Locate the cell with the specified text and output its (x, y) center coordinate. 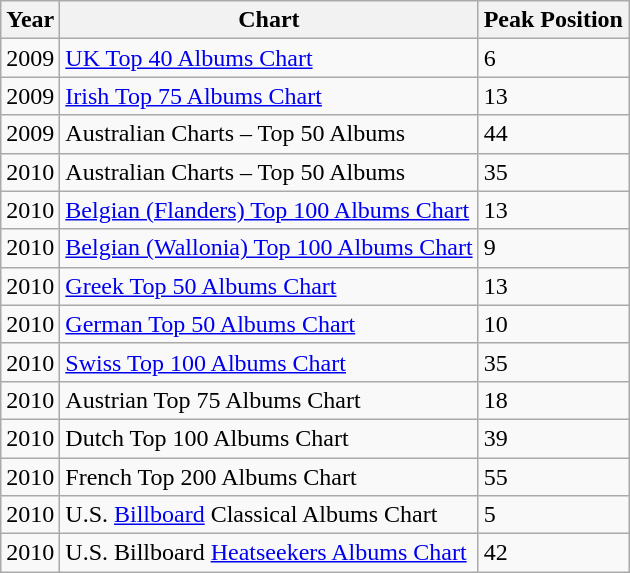
Greek Top 50 Albums Chart (269, 286)
Belgian (Flanders) Top 100 Albums Chart (269, 210)
Austrian Top 75 Albums Chart (269, 400)
42 (553, 553)
6 (553, 58)
44 (553, 134)
U.S. Billboard Classical Albums Chart (269, 515)
German Top 50 Albums Chart (269, 324)
Irish Top 75 Albums Chart (269, 96)
55 (553, 477)
Swiss Top 100 Albums Chart (269, 362)
Year (30, 20)
5 (553, 515)
U.S. Billboard Heatseekers Albums Chart (269, 553)
Peak Position (553, 20)
Chart (269, 20)
French Top 200 Albums Chart (269, 477)
UK Top 40 Albums Chart (269, 58)
39 (553, 438)
Dutch Top 100 Albums Chart (269, 438)
9 (553, 248)
18 (553, 400)
Belgian (Wallonia) Top 100 Albums Chart (269, 248)
10 (553, 324)
